Detect which cell encompasses the target text, then output its (x, y) center coordinate. 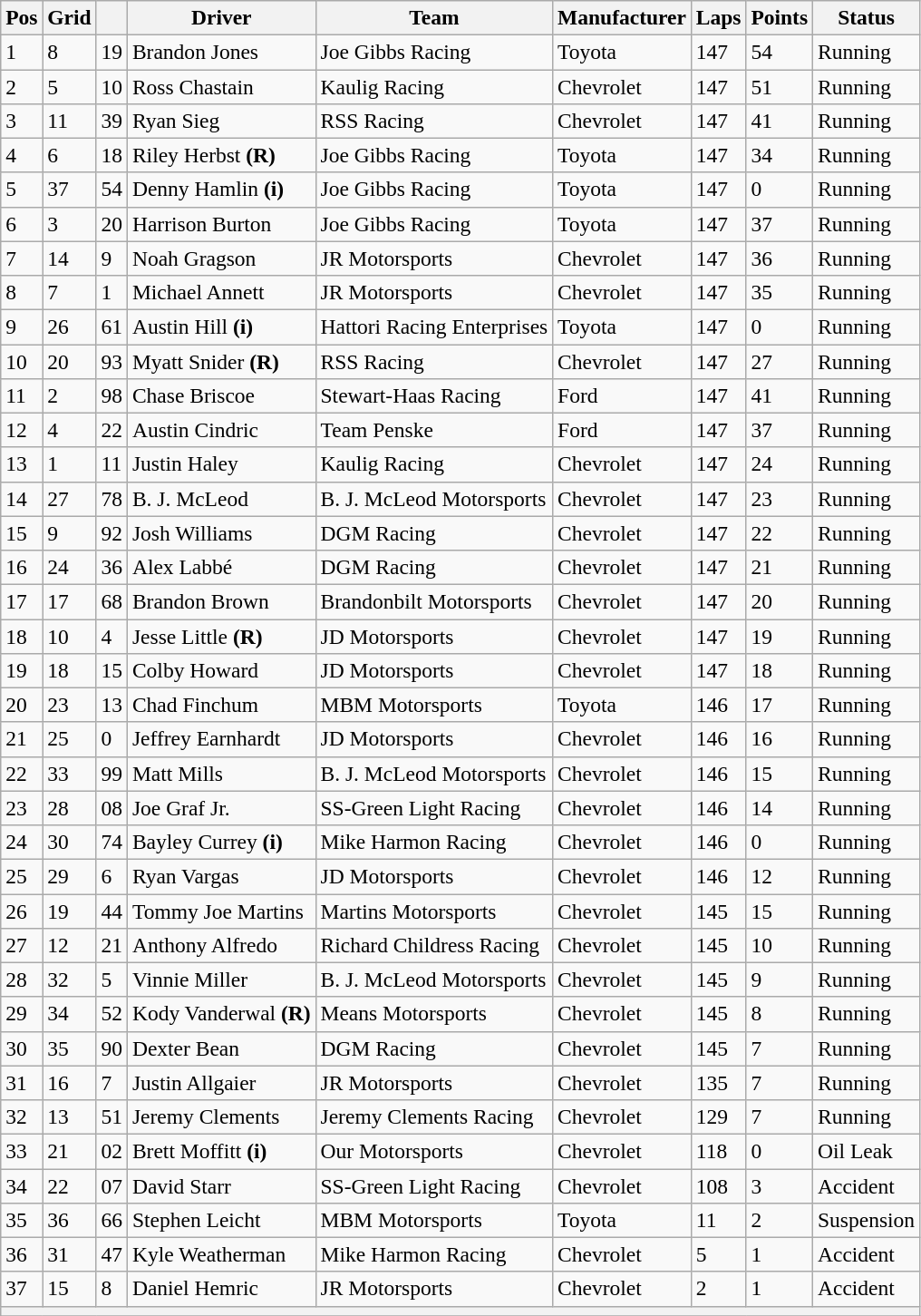
Josh Williams (221, 533)
Denny Hamlin (i) (221, 190)
47 (111, 1254)
Suspension (867, 1220)
Matt Mills (221, 774)
Jeffrey Earnhardt (221, 739)
Laps (718, 17)
Austin Hill (i) (221, 327)
Vinnie Miller (221, 980)
Stephen Leicht (221, 1220)
Chad Finchum (221, 705)
Means Motorsports (434, 1014)
Kody Vanderwal (R) (221, 1014)
Kyle Weatherman (221, 1254)
44 (111, 911)
Jeremy Clements Racing (434, 1116)
Michael Annett (221, 292)
90 (111, 1048)
Ross Chastain (221, 86)
B. J. McLeod (221, 499)
Hattori Racing Enterprises (434, 327)
Myatt Snider (R) (221, 361)
39 (111, 121)
Our Motorsports (434, 1151)
David Starr (221, 1185)
Richard Childress Racing (434, 945)
61 (111, 327)
Brandon Brown (221, 601)
Manufacturer (622, 17)
52 (111, 1014)
Harrison Burton (221, 224)
135 (718, 1083)
07 (111, 1185)
Chase Briscoe (221, 395)
Anthony Alfredo (221, 945)
Dexter Bean (221, 1048)
Points (780, 17)
Austin Cindric (221, 430)
78 (111, 499)
108 (718, 1185)
Driver (221, 17)
Jesse Little (R) (221, 636)
Daniel Hemric (221, 1289)
Tommy Joe Martins (221, 911)
08 (111, 808)
68 (111, 601)
Martins Motorsports (434, 911)
74 (111, 842)
118 (718, 1151)
Ryan Sieg (221, 121)
Ryan Vargas (221, 876)
Justin Haley (221, 464)
Grid (69, 17)
Noah Gragson (221, 258)
Brett Moffitt (i) (221, 1151)
Bayley Currey (i) (221, 842)
02 (111, 1151)
Alex Labbé (221, 567)
Status (867, 17)
129 (718, 1116)
Team Penske (434, 430)
98 (111, 395)
92 (111, 533)
Justin Allgaier (221, 1083)
Joe Graf Jr. (221, 808)
Brandon Jones (221, 52)
Brandonbilt Motorsports (434, 601)
Riley Herbst (R) (221, 155)
Oil Leak (867, 1151)
66 (111, 1220)
Jeremy Clements (221, 1116)
99 (111, 774)
Colby Howard (221, 670)
Stewart-Haas Racing (434, 395)
93 (111, 361)
Pos (22, 17)
Team (434, 17)
